Identify which cell holds the provided text, then report its [X, Y] central coordinate. 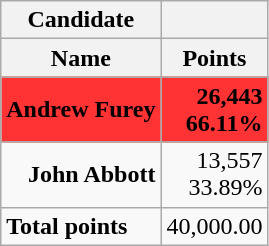
26,443 66.11% [214, 110]
John Abbott [81, 174]
Candidate [81, 20]
40,000.00 [214, 226]
Total points [81, 226]
Name [81, 58]
Andrew Furey [81, 110]
Points [214, 58]
13,557 33.89% [214, 174]
